Locate the cell with the specified text and output its [x, y] center coordinate. 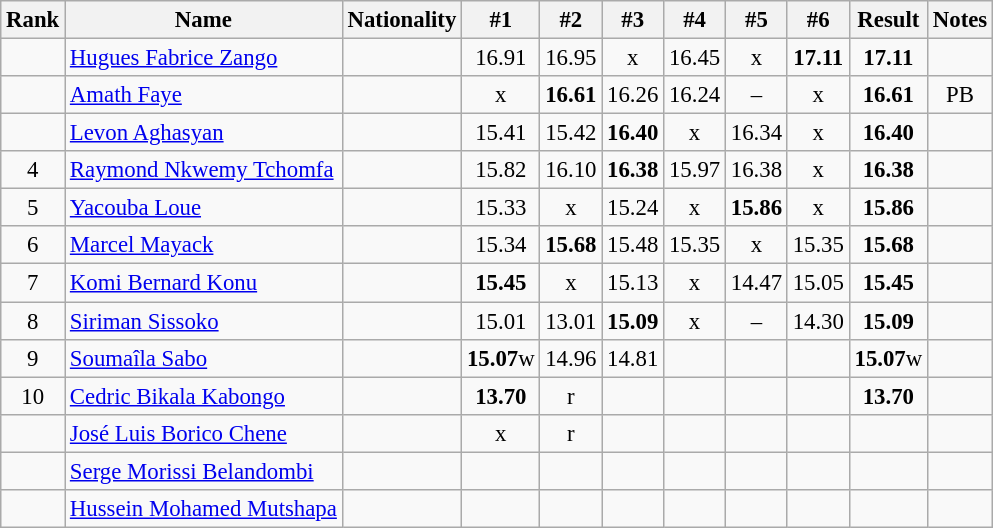
#1 [501, 20]
16.10 [571, 170]
Levon Aghasyan [204, 133]
16.34 [756, 133]
4 [33, 170]
Marcel Mayack [204, 245]
Notes [960, 20]
Name [204, 20]
5 [33, 208]
PB [960, 95]
Yacouba Loue [204, 208]
16.26 [633, 95]
#6 [818, 20]
13.01 [571, 321]
#2 [571, 20]
#3 [633, 20]
15.97 [695, 170]
15.82 [501, 170]
Hugues Fabrice Zango [204, 58]
#5 [756, 20]
José Luis Borico Chene [204, 433]
15.41 [501, 133]
14.30 [818, 321]
15.48 [633, 245]
15.33 [501, 208]
#4 [695, 20]
16.95 [571, 58]
Amath Faye [204, 95]
15.24 [633, 208]
16.45 [695, 58]
14.47 [756, 283]
10 [33, 396]
7 [33, 283]
15.01 [501, 321]
14.96 [571, 358]
16.24 [695, 95]
Result [888, 20]
6 [33, 245]
Siriman Sissoko [204, 321]
14.81 [633, 358]
Komi Bernard Konu [204, 283]
Raymond Nkwemy Tchomfa [204, 170]
Cedric Bikala Kabongo [204, 396]
9 [33, 358]
15.34 [501, 245]
16.91 [501, 58]
15.05 [818, 283]
15.13 [633, 283]
15.42 [571, 133]
Nationality [402, 20]
Soumaîla Sabo [204, 358]
Hussein Mohamed Mutshapa [204, 509]
8 [33, 321]
Serge Morissi Belandombi [204, 471]
Rank [33, 20]
